For the text-containing cell, return its midpoint in [x, y] coordinate format. 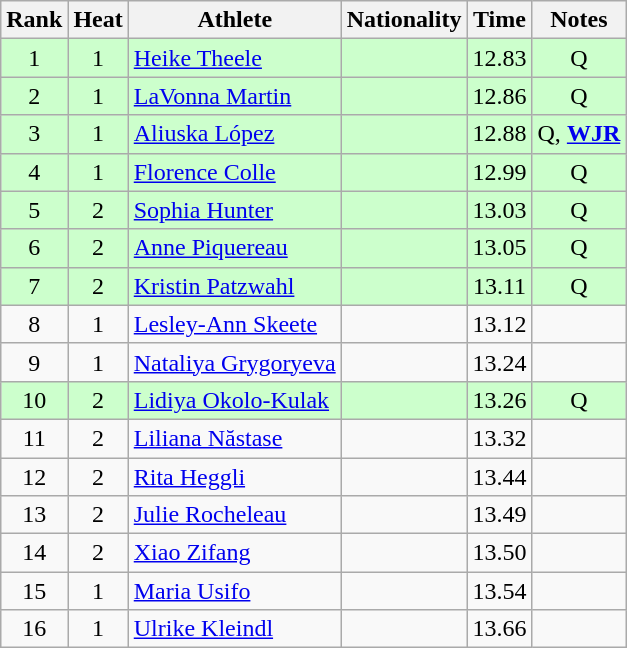
Nataliya Grygoryeva [234, 362]
Q, WJR [579, 134]
12 [34, 477]
15 [34, 591]
12.88 [500, 134]
12.99 [500, 172]
Aliuska López [234, 134]
Time [500, 20]
8 [34, 324]
Anne Piquereau [234, 248]
Athlete [234, 20]
4 [34, 172]
Lidiya Okolo-Kulak [234, 400]
Maria Usifo [234, 591]
13.49 [500, 515]
Notes [579, 20]
13 [34, 515]
LaVonna Martin [234, 96]
11 [34, 438]
Heat [98, 20]
Rita Heggli [234, 477]
9 [34, 362]
12.83 [500, 58]
13.11 [500, 286]
16 [34, 629]
3 [34, 134]
Florence Colle [234, 172]
13.05 [500, 248]
13.32 [500, 438]
13.66 [500, 629]
Liliana Năstase [234, 438]
6 [34, 248]
Sophia Hunter [234, 210]
12.86 [500, 96]
13.24 [500, 362]
13.44 [500, 477]
13.12 [500, 324]
Kristin Patzwahl [234, 286]
Heike Theele [234, 58]
13.03 [500, 210]
Xiao Zifang [234, 553]
Rank [34, 20]
Lesley-Ann Skeete [234, 324]
5 [34, 210]
13.26 [500, 400]
13.50 [500, 553]
Julie Rocheleau [234, 515]
Nationality [404, 20]
Ulrike Kleindl [234, 629]
7 [34, 286]
13.54 [500, 591]
14 [34, 553]
10 [34, 400]
